Scan for the cell matching the given text and deliver its [x, y] coordinate at center. 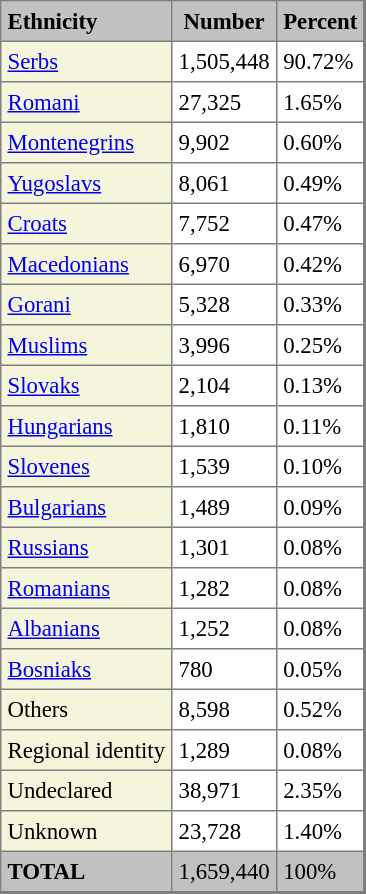
Macedonians [86, 264]
0.42% [320, 264]
0.13% [320, 385]
Albanians [86, 628]
Yugoslavs [86, 183]
1,289 [224, 750]
Montenegrins [86, 142]
Slovaks [86, 385]
0.05% [320, 669]
90.72% [320, 61]
0.09% [320, 507]
Ethnicity [86, 21]
Regional identity [86, 750]
Gorani [86, 304]
0.47% [320, 223]
1,539 [224, 466]
Croats [86, 223]
9,902 [224, 142]
27,325 [224, 102]
0.33% [320, 304]
1,252 [224, 628]
0.10% [320, 466]
Romanians [86, 588]
0.52% [320, 709]
1.65% [320, 102]
2.35% [320, 790]
1,282 [224, 588]
7,752 [224, 223]
8,598 [224, 709]
1,505,448 [224, 61]
2,104 [224, 385]
1.40% [320, 831]
6,970 [224, 264]
Others [86, 709]
Bosniaks [86, 669]
Percent [320, 21]
Slovenes [86, 466]
5,328 [224, 304]
Hungarians [86, 426]
0.25% [320, 345]
Undeclared [86, 790]
1,301 [224, 547]
Romani [86, 102]
1,810 [224, 426]
100% [320, 872]
Unknown [86, 831]
Bulgarians [86, 507]
TOTAL [86, 872]
Number [224, 21]
Serbs [86, 61]
0.49% [320, 183]
780 [224, 669]
1,489 [224, 507]
0.11% [320, 426]
3,996 [224, 345]
0.60% [320, 142]
8,061 [224, 183]
23,728 [224, 831]
Russians [86, 547]
1,659,440 [224, 872]
Muslims [86, 345]
38,971 [224, 790]
